Pinpoint the cell where the given text exists, returning its [X, Y] midpoint coordinate. 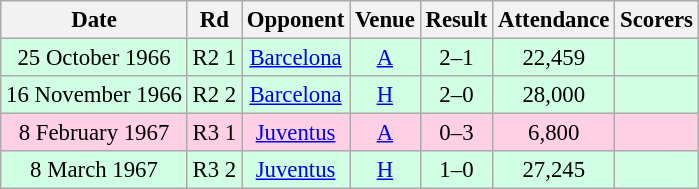
28,000 [554, 95]
R2 2 [214, 95]
R2 1 [214, 58]
Result [456, 20]
2–0 [456, 95]
Date [94, 20]
2–1 [456, 58]
0–3 [456, 133]
27,245 [554, 170]
R3 2 [214, 170]
16 November 1966 [94, 95]
Scorers [657, 20]
8 March 1967 [94, 170]
Venue [386, 20]
22,459 [554, 58]
R3 1 [214, 133]
6,800 [554, 133]
Attendance [554, 20]
8 February 1967 [94, 133]
Rd [214, 20]
1–0 [456, 170]
Opponent [296, 20]
25 October 1966 [94, 58]
